Return the [x, y] coordinate for the center point of the cell that contains the specified text.  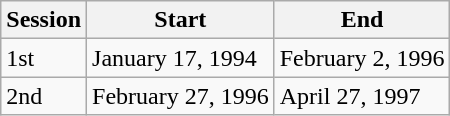
February 27, 1996 [181, 96]
January 17, 1994 [181, 58]
2nd [44, 96]
Session [44, 20]
End [362, 20]
Start [181, 20]
1st [44, 58]
April 27, 1997 [362, 96]
February 2, 1996 [362, 58]
